Identify which cell holds the provided text, then report its [X, Y] central coordinate. 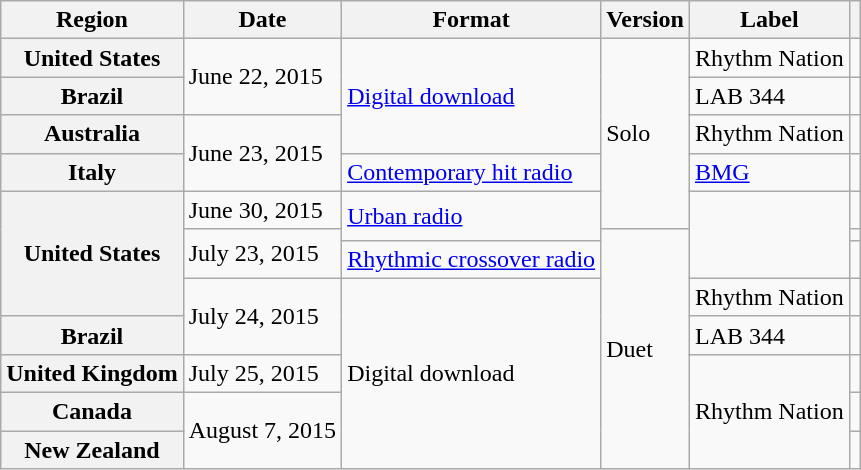
Solo [646, 134]
Contemporary hit radio [472, 172]
Version [646, 20]
Label [769, 20]
July 23, 2015 [262, 254]
Italy [92, 172]
New Zealand [92, 449]
August 7, 2015 [262, 430]
Duet [646, 348]
June 22, 2015 [262, 77]
Region [92, 20]
Format [472, 20]
United Kingdom [92, 373]
Rhythmic crossover radio [472, 259]
July 25, 2015 [262, 373]
Australia [92, 134]
BMG [769, 172]
June 30, 2015 [262, 210]
Canada [92, 411]
Date [262, 20]
July 24, 2015 [262, 316]
June 23, 2015 [262, 153]
Urban radio [472, 216]
